For the text-containing cell, return its midpoint in (x, y) coordinate format. 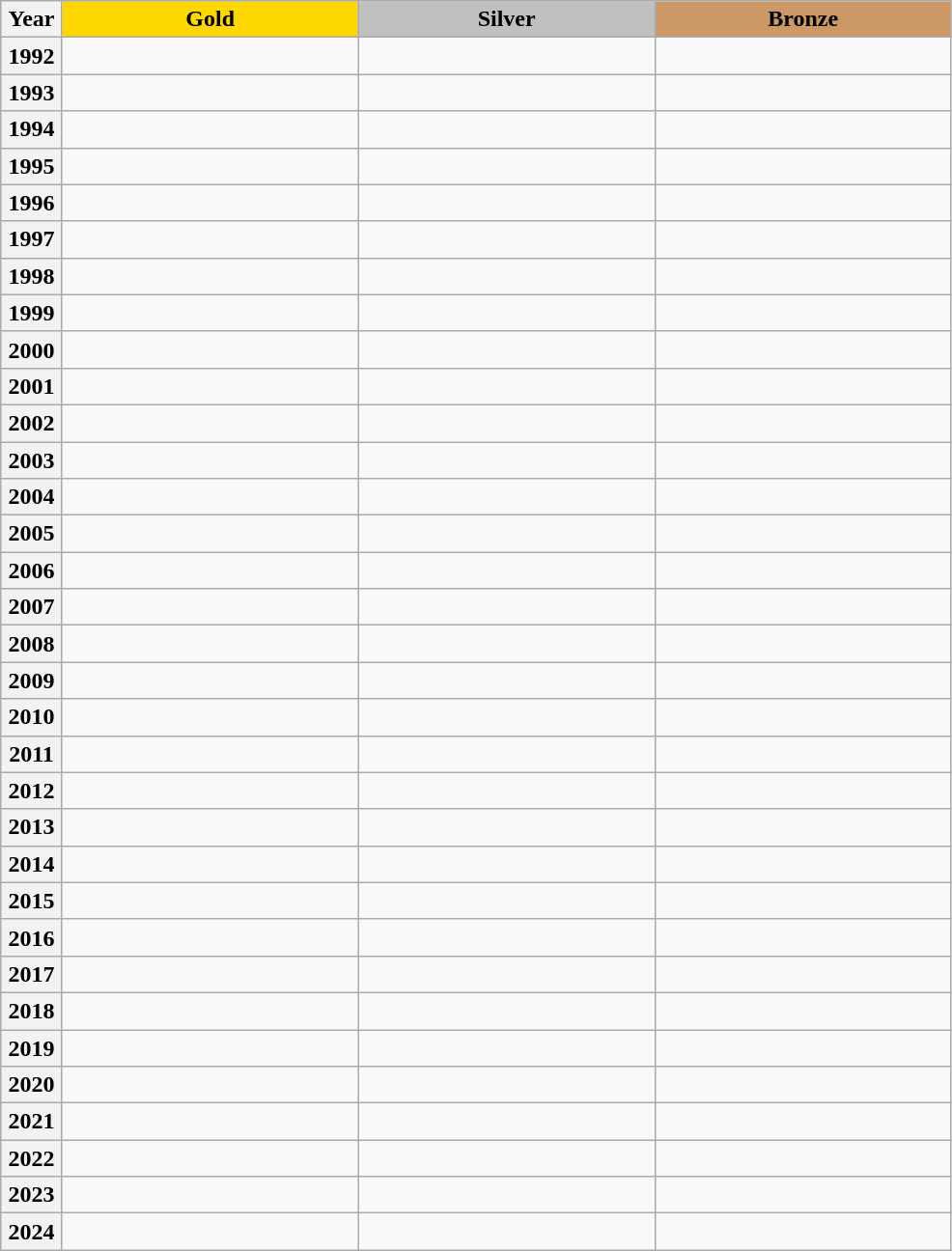
2014 (31, 864)
1996 (31, 203)
Gold (210, 19)
2022 (31, 1158)
2006 (31, 570)
2009 (31, 681)
2003 (31, 460)
2011 (31, 754)
1999 (31, 313)
2005 (31, 534)
2023 (31, 1195)
2021 (31, 1122)
2008 (31, 644)
1997 (31, 239)
2013 (31, 827)
2015 (31, 901)
2024 (31, 1232)
1992 (31, 56)
2000 (31, 349)
2004 (31, 497)
2017 (31, 974)
Silver (506, 19)
2020 (31, 1085)
Bronze (803, 19)
2002 (31, 423)
2001 (31, 386)
2010 (31, 717)
2018 (31, 1011)
1993 (31, 93)
1995 (31, 166)
1994 (31, 129)
2019 (31, 1047)
1998 (31, 276)
Year (31, 19)
2012 (31, 791)
2016 (31, 937)
2007 (31, 607)
